Provide the (X, Y) coordinate of the cell's center where the given text is located.  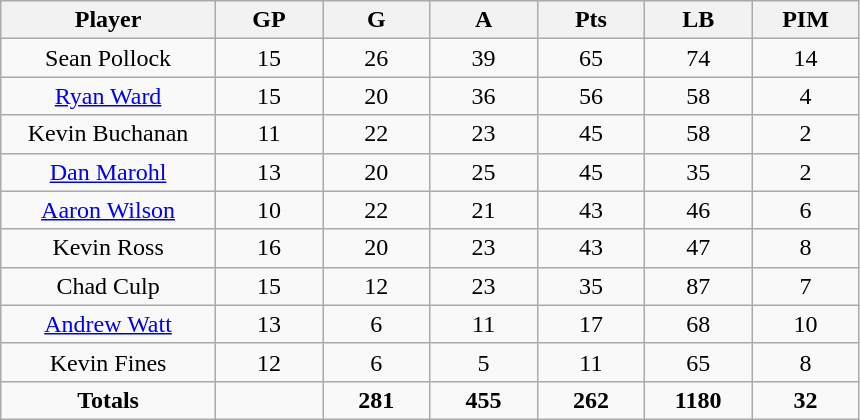
262 (590, 400)
A (484, 20)
21 (484, 210)
16 (268, 248)
GP (268, 20)
32 (806, 400)
Chad Culp (108, 286)
14 (806, 58)
Pts (590, 20)
39 (484, 58)
Dan Marohl (108, 172)
Aaron Wilson (108, 210)
25 (484, 172)
PIM (806, 20)
Ryan Ward (108, 96)
5 (484, 362)
Kevin Ross (108, 248)
26 (376, 58)
Totals (108, 400)
68 (698, 324)
455 (484, 400)
87 (698, 286)
Player (108, 20)
74 (698, 58)
Kevin Fines (108, 362)
36 (484, 96)
LB (698, 20)
Kevin Buchanan (108, 134)
17 (590, 324)
47 (698, 248)
1180 (698, 400)
Andrew Watt (108, 324)
Sean Pollock (108, 58)
56 (590, 96)
4 (806, 96)
46 (698, 210)
7 (806, 286)
281 (376, 400)
G (376, 20)
